Identify which cell holds the provided text, then report its [X, Y] central coordinate. 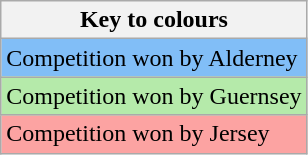
Key to colours [154, 20]
Competition won by Jersey [154, 134]
Competition won by Guernsey [154, 96]
Competition won by Alderney [154, 58]
